Return the [x, y] coordinate for the center point of the cell that contains the specified text.  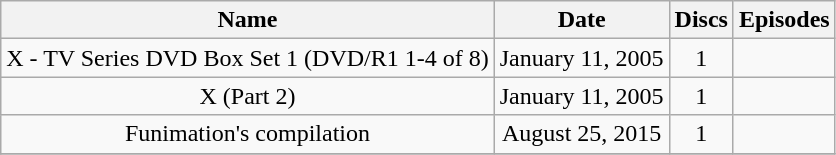
Date [582, 20]
Funimation's compilation [248, 134]
Episodes [784, 20]
X (Part 2) [248, 96]
Name [248, 20]
Discs [701, 20]
August 25, 2015 [582, 134]
X - TV Series DVD Box Set 1 (DVD/R1 1-4 of 8) [248, 58]
